Find where the given text appears and provide that cell's center as (x, y) coordinate. 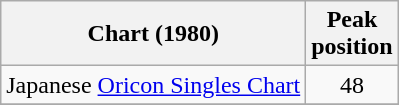
48 (352, 85)
Chart (1980) (154, 34)
Peakposition (352, 34)
Japanese Oricon Singles Chart (154, 85)
